Provide the [x, y] coordinate of the cell's center where the given text is located.  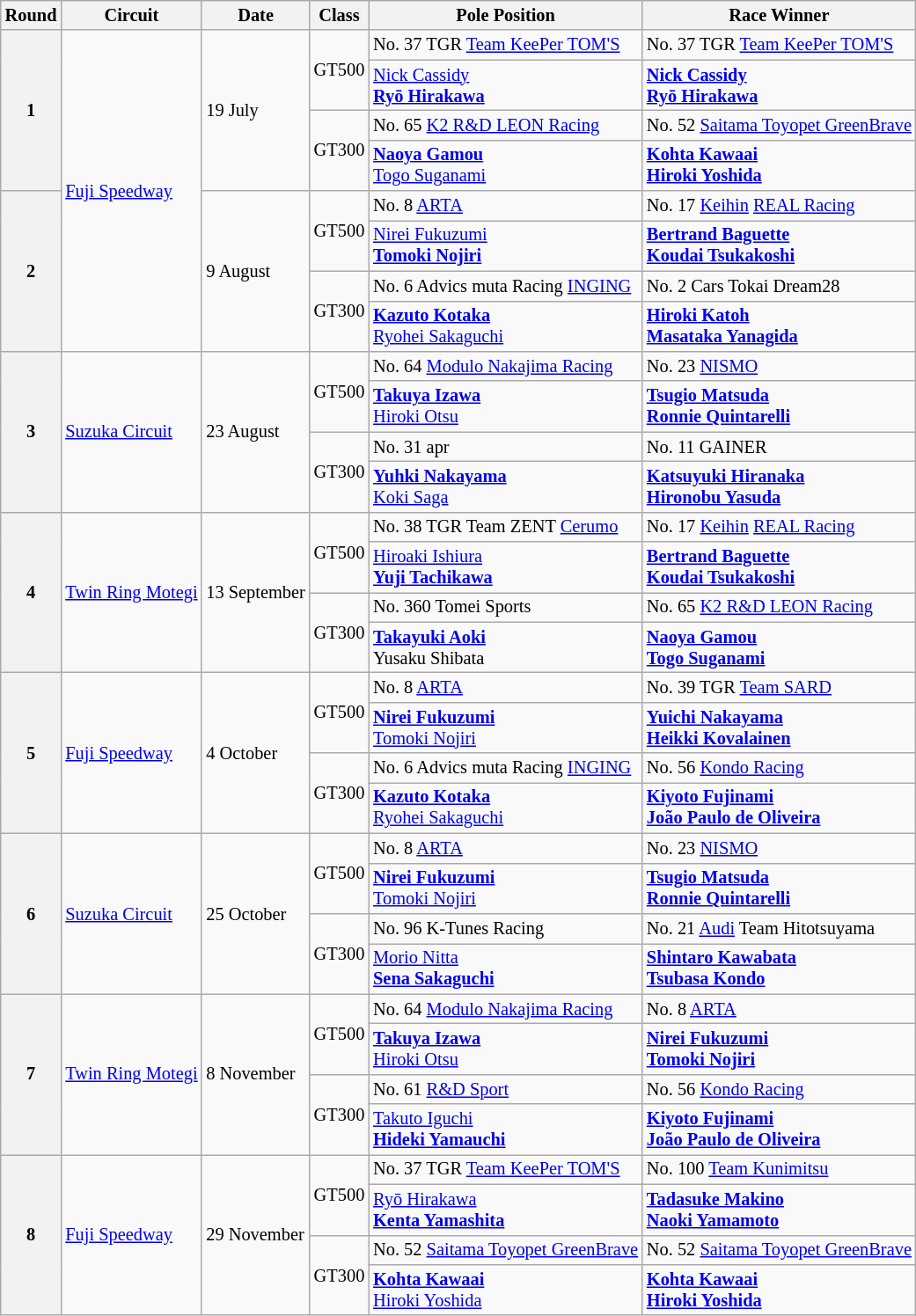
Race Winner [780, 15]
No. 2 Cars Tokai Dream28 [780, 286]
4 [32, 593]
Takayuki Aoki Yusaku Shibata [505, 647]
25 October [255, 913]
Round [32, 15]
5 [32, 753]
No. 100 Team Kunimitsu [780, 1169]
Hiroaki Ishiura Yuji Tachikawa [505, 567]
1 [32, 111]
No. 61 R&D Sport [505, 1089]
Ryō Hirakawa Kenta Yamashita [505, 1210]
Circuit [131, 15]
9 August [255, 271]
6 [32, 913]
No. 11 GAINER [780, 447]
8 [32, 1235]
Katsuyuki Hiranaka Hironobu Yasuda [780, 486]
Date [255, 15]
Yuhki Nakayama Koki Saga [505, 486]
2 [32, 271]
No. 21 Audi Team Hitotsuyama [780, 928]
Takuto Iguchi Hideki Yamauchi [505, 1130]
No. 31 apr [505, 447]
29 November [255, 1235]
4 October [255, 753]
Morio Nitta Sena Sakaguchi [505, 969]
Pole Position [505, 15]
3 [32, 431]
No. 38 TGR Team ZENT Cerumo [505, 527]
8 November [255, 1075]
7 [32, 1075]
Shintaro Kawabata Tsubasa Kondo [780, 969]
Class [340, 15]
Hiroki Katoh Masataka Yanagida [780, 326]
Yuichi Nakayama Heikki Kovalainen [780, 727]
19 July [255, 111]
13 September [255, 593]
No. 96 K-Tunes Racing [505, 928]
No. 39 TGR Team SARD [780, 687]
No. 360 Tomei Sports [505, 607]
Tadasuke Makino Naoki Yamamoto [780, 1210]
23 August [255, 431]
